Detect which cell encompasses the target text, then output its (X, Y) center coordinate. 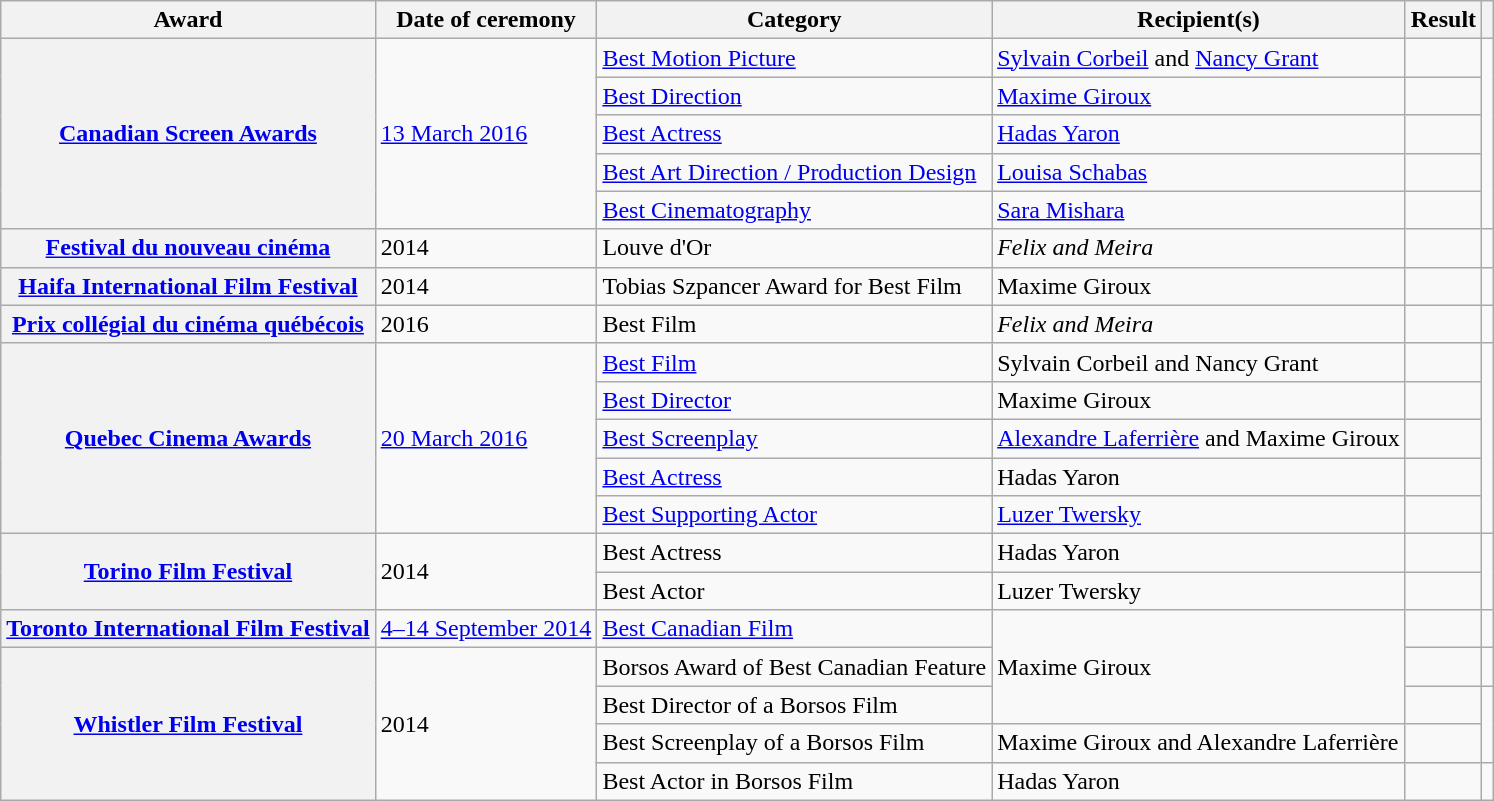
13 March 2016 (486, 134)
Canadian Screen Awards (188, 134)
Alexandre Laferrière and Maxime Giroux (1199, 438)
Best Art Direction / Production Design (794, 172)
Prix collégial du cinéma québécois (188, 324)
Best Director of a Borsos Film (794, 705)
Whistler Film Festival (188, 724)
Category (794, 20)
Torino Film Festival (188, 572)
Best Cinematography (794, 210)
Result (1443, 20)
Best Actor (794, 591)
Best Screenplay of a Borsos Film (794, 743)
Best Canadian Film (794, 629)
Sara Mishara (1199, 210)
4–14 September 2014 (486, 629)
Haifa International Film Festival (188, 286)
Date of ceremony (486, 20)
Best Supporting Actor (794, 515)
Best Actor in Borsos Film (794, 781)
Festival du nouveau cinéma (188, 248)
Recipient(s) (1199, 20)
2016 (486, 324)
Quebec Cinema Awards (188, 438)
Award (188, 20)
Best Screenplay (794, 438)
Best Motion Picture (794, 58)
Louisa Schabas (1199, 172)
Best Direction (794, 96)
Best Director (794, 400)
Borsos Award of Best Canadian Feature (794, 667)
Louve d'Or (794, 248)
20 March 2016 (486, 438)
Maxime Giroux and Alexandre Laferrière (1199, 743)
Tobias Szpancer Award for Best Film (794, 286)
Toronto International Film Festival (188, 629)
